Pinpoint the cell where the given text exists, returning its [X, Y] midpoint coordinate. 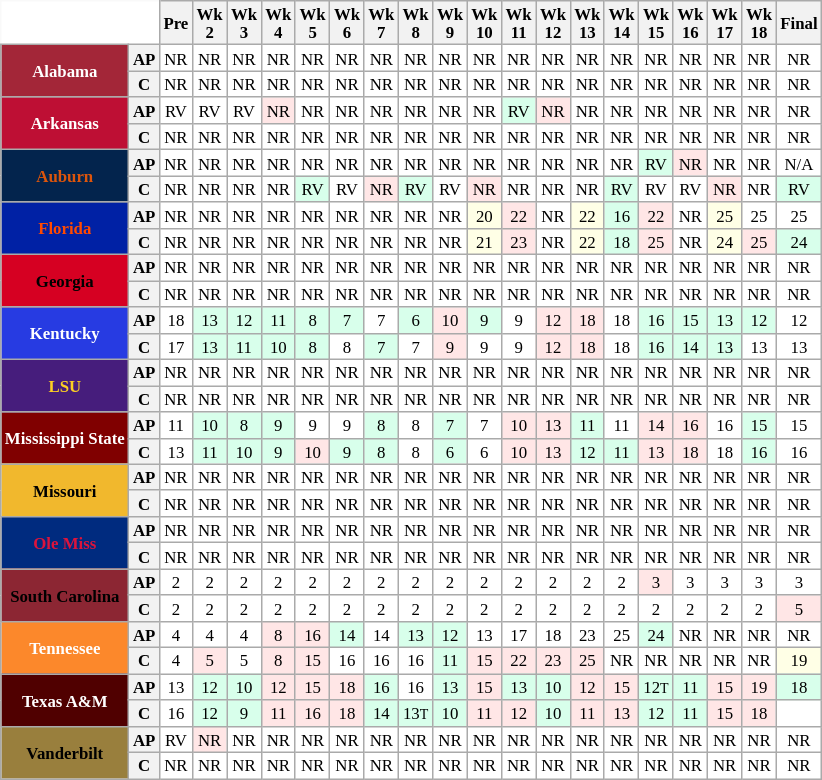
Wk12 [553, 23]
Wk10 [484, 23]
Wk15 [656, 23]
Wk11 [518, 23]
Wk3 [244, 23]
Wk18 [759, 23]
Florida [65, 228]
Wk17 [724, 23]
Wk2 [209, 23]
21 [484, 242]
Mississippi State [65, 438]
South Carolina [65, 595]
Wk5 [312, 23]
Ole Miss [65, 543]
12T [656, 687]
N/A [799, 163]
Wk9 [450, 23]
Arkansas [65, 124]
Final [799, 23]
Wk8 [415, 23]
Auburn [65, 176]
Wk14 [621, 23]
Wk4 [278, 23]
Wk7 [381, 23]
Kentucky [65, 333]
Wk13 [587, 23]
Missouri [65, 490]
LSU [65, 386]
Vanderbilt [65, 752]
20 [484, 215]
Wk16 [690, 23]
Tennessee [65, 648]
Texas A&M [65, 700]
Pre [176, 23]
13T [415, 713]
Wk6 [347, 23]
Alabama [65, 71]
Georgia [65, 281]
